Scan for the cell matching the given text and deliver its (X, Y) coordinate at center. 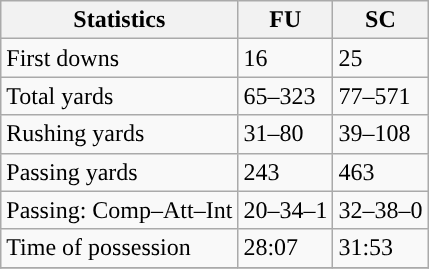
243 (286, 172)
20–34–1 (286, 210)
39–108 (380, 134)
25 (380, 58)
32–38–0 (380, 210)
31–80 (286, 134)
65–323 (286, 96)
First downs (120, 58)
Time of possession (120, 248)
16 (286, 58)
Passing yards (120, 172)
Statistics (120, 20)
FU (286, 20)
463 (380, 172)
Total yards (120, 96)
Passing: Comp–Att–Int (120, 210)
Rushing yards (120, 134)
28:07 (286, 248)
77–571 (380, 96)
31:53 (380, 248)
SC (380, 20)
